Pinpoint the cell where the given text exists, returning its (X, Y) midpoint coordinate. 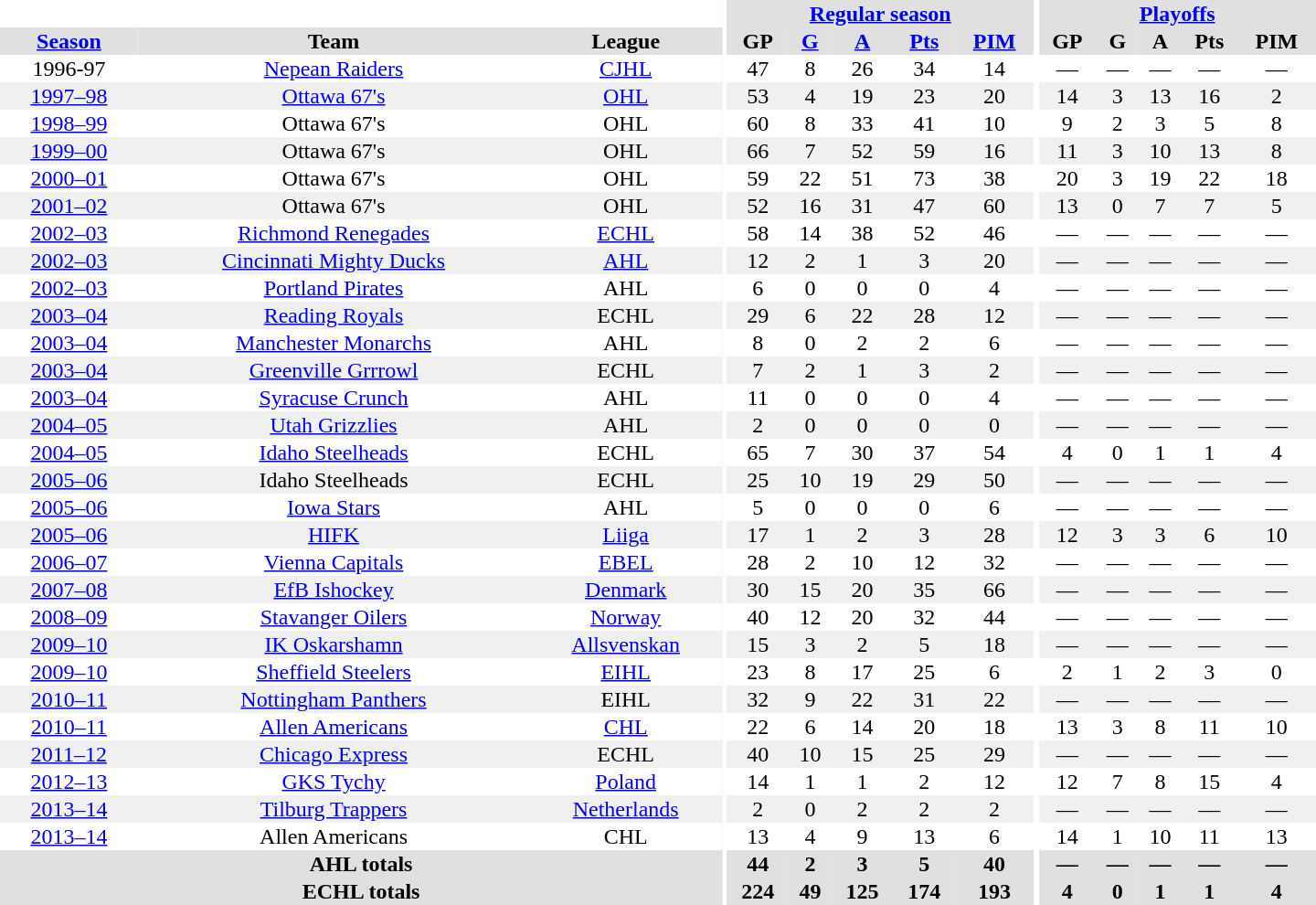
Vienna Capitals (334, 562)
2006–07 (69, 562)
Poland (625, 782)
Reading Royals (334, 315)
224 (758, 891)
AHL totals (361, 864)
GKS Tychy (334, 782)
Denmark (625, 590)
Cincinnati Mighty Ducks (334, 261)
2012–13 (69, 782)
51 (863, 178)
IK Oskarshamn (334, 644)
2007–08 (69, 590)
Team (334, 41)
Playoffs (1177, 14)
2000–01 (69, 178)
Stavanger Oilers (334, 617)
Sheffield Steelers (334, 672)
2008–09 (69, 617)
EBEL (625, 562)
2011–12 (69, 754)
58 (758, 233)
174 (924, 891)
34 (924, 69)
Nepean Raiders (334, 69)
Richmond Renegades (334, 233)
50 (994, 480)
CJHL (625, 69)
35 (924, 590)
Manchester Monarchs (334, 343)
Chicago Express (334, 754)
1997–98 (69, 96)
Iowa Stars (334, 507)
41 (924, 123)
193 (994, 891)
1996-97 (69, 69)
Utah Grizzlies (334, 425)
Regular season (880, 14)
125 (863, 891)
1998–99 (69, 123)
Norway (625, 617)
Allsvenskan (625, 644)
54 (994, 452)
Portland Pirates (334, 288)
Liiga (625, 535)
HIFK (334, 535)
Syracuse Crunch (334, 398)
ECHL totals (361, 891)
65 (758, 452)
49 (810, 891)
1999–00 (69, 151)
Nottingham Panthers (334, 699)
Tilburg Trappers (334, 809)
Greenville Grrrowl (334, 370)
73 (924, 178)
EfB Ishockey (334, 590)
League (625, 41)
Netherlands (625, 809)
Season (69, 41)
53 (758, 96)
46 (994, 233)
33 (863, 123)
2001–02 (69, 206)
37 (924, 452)
26 (863, 69)
